Output the (x, y) coordinate of the center of the cell containing the given text.  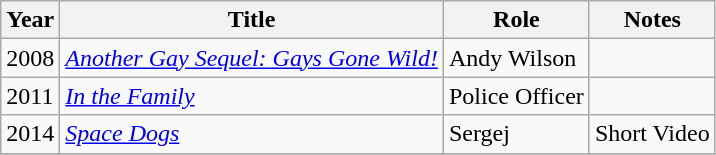
Police Officer (516, 96)
Sergej (516, 134)
Role (516, 20)
Notes (652, 20)
Space Dogs (252, 134)
Short Video (652, 134)
Year (30, 20)
In the Family (252, 96)
Another Gay Sequel: Gays Gone Wild! (252, 58)
2008 (30, 58)
2014 (30, 134)
Title (252, 20)
Andy Wilson (516, 58)
2011 (30, 96)
